Scan for the cell matching the given text and deliver its (x, y) coordinate at center. 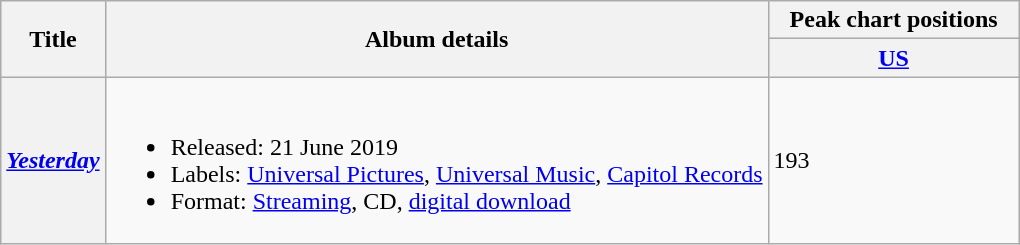
Released: 21 June 2019Labels: Universal Pictures, Universal Music, Capitol RecordsFormat: Streaming, CD, digital download (436, 160)
Peak chart positions (894, 20)
Title (53, 39)
193 (894, 160)
US (894, 58)
Album details (436, 39)
Yesterday (53, 160)
